Find where the given text appears and provide that cell's center as (X, Y) coordinate. 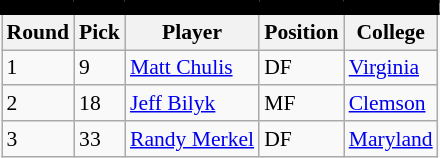
Randy Merkel (192, 139)
Jeff Bilyk (192, 104)
9 (100, 68)
Clemson (391, 104)
Maryland (391, 139)
Matt Chulis (192, 68)
Virginia (391, 68)
3 (38, 139)
33 (100, 139)
Player (192, 32)
Pick (100, 32)
MF (301, 104)
1 (38, 68)
Round (38, 32)
Position (301, 32)
College (391, 32)
2 (38, 104)
18 (100, 104)
